For the text-containing cell, return its midpoint in [X, Y] coordinate format. 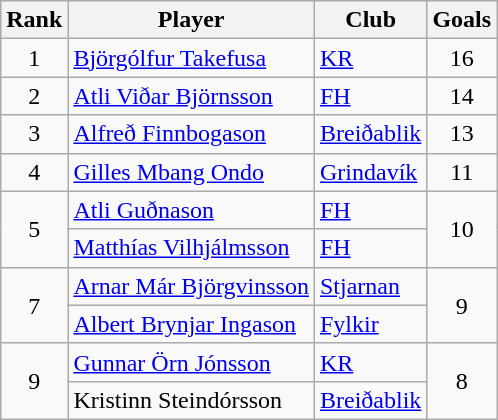
14 [462, 96]
Björgólfur Takefusa [192, 58]
Grindavík [370, 172]
Matthías Vilhjálmsson [192, 248]
Player [192, 20]
Gunnar Örn Jónsson [192, 362]
Stjarnan [370, 286]
Fylkir [370, 324]
Gilles Mbang Ondo [192, 172]
8 [462, 381]
Alfreð Finnbogason [192, 134]
Arnar Már Björgvinsson [192, 286]
Albert Brynjar Ingason [192, 324]
7 [34, 305]
4 [34, 172]
Club [370, 20]
Atli Viðar Björnsson [192, 96]
Rank [34, 20]
Kristinn Steindórsson [192, 400]
1 [34, 58]
11 [462, 172]
2 [34, 96]
Goals [462, 20]
5 [34, 229]
10 [462, 229]
13 [462, 134]
Atli Guðnason [192, 210]
16 [462, 58]
3 [34, 134]
